Scan for the cell matching the given text and deliver its (x, y) coordinate at center. 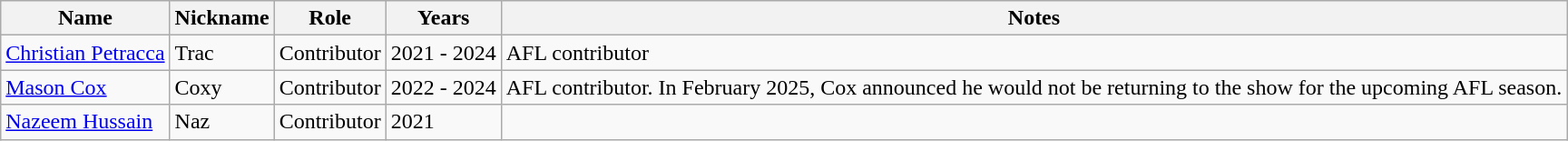
2021 (443, 122)
Christian Petracca (85, 53)
Coxy (221, 87)
Notes (1034, 18)
AFL contributor (1034, 53)
AFL contributor. In February 2025, Cox announced he would not be returning to the show for the upcoming AFL season. (1034, 87)
Name (85, 18)
Mason Cox (85, 87)
Trac (221, 53)
Nickname (221, 18)
Nazeem Hussain (85, 122)
Role (330, 18)
2021 - 2024 (443, 53)
Naz (221, 122)
Years (443, 18)
2022 - 2024 (443, 87)
